From the cell containing the given text, extract its center point as (x, y) coordinate. 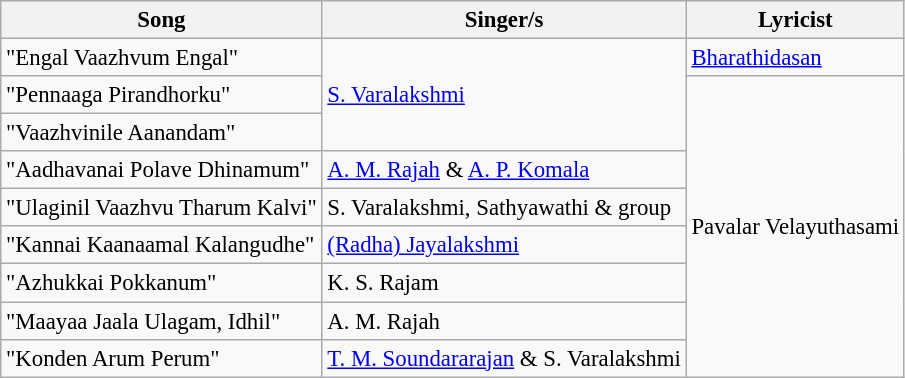
Song (162, 20)
Pavalar Velayuthasami (795, 226)
S. Varalakshmi (504, 96)
"Pennaaga Pirandhorku" (162, 95)
Bharathidasan (795, 58)
"Azhukkai Pokkanum" (162, 283)
S. Varalakshmi, Sathyawathi & group (504, 208)
"Kannai Kaanaamal Kalangudhe" (162, 245)
T. M. Soundararajan & S. Varalakshmi (504, 358)
A. M. Rajah (504, 321)
"Ulaginil Vaazhvu Tharum Kalvi" (162, 208)
A. M. Rajah & A. P. Komala (504, 170)
"Engal Vaazhvum Engal" (162, 58)
"Aadhavanai Polave Dhinamum" (162, 170)
"Konden Arum Perum" (162, 358)
"Vaazhvinile Aanandam" (162, 133)
"Maayaa Jaala Ulagam, Idhil" (162, 321)
K. S. Rajam (504, 283)
Lyricist (795, 20)
(Radha) Jayalakshmi (504, 245)
Singer/s (504, 20)
